Locate the cell with the specified text and output its (X, Y) center coordinate. 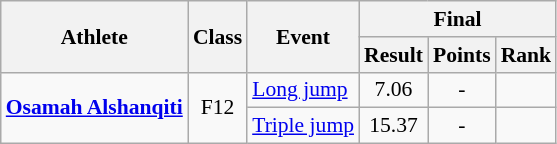
Rank (526, 55)
F12 (218, 108)
15.37 (394, 126)
Triple jump (303, 126)
Athlete (94, 36)
7.06 (394, 90)
Points (462, 55)
Final (458, 19)
Osamah Alshanqiti (94, 108)
Event (303, 36)
Class (218, 36)
Long jump (303, 90)
Result (394, 55)
